Find where the given text appears and provide that cell's center as [X, Y] coordinate. 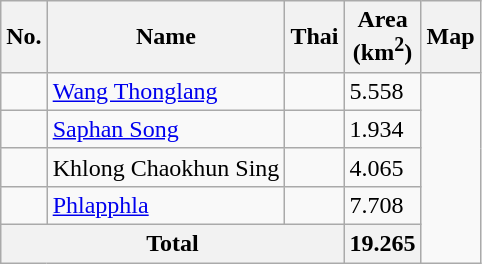
19.265 [382, 244]
Thai [314, 37]
Name [166, 37]
Khlong Chaokhun Sing [166, 167]
7.708 [382, 205]
Saphan Song [166, 129]
Wang Thonglang [166, 91]
5.558 [382, 91]
4.065 [382, 167]
1.934 [382, 129]
Area(km2) [382, 37]
No. [24, 37]
Phlapphla [166, 205]
Total [172, 244]
Map [450, 37]
